Extract the (x, y) coordinate from the center of the cell holding the provided text.  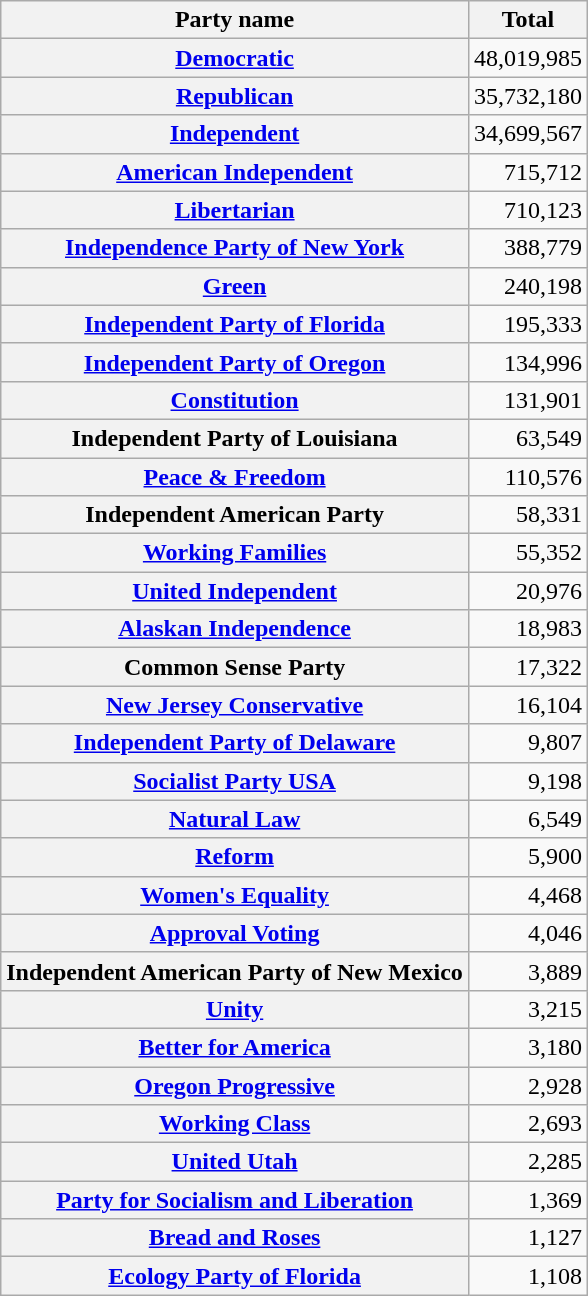
Republican (235, 96)
Total (528, 20)
1,108 (528, 1276)
Socialist Party USA (235, 781)
63,549 (528, 438)
Peace & Freedom (235, 477)
58,331 (528, 515)
17,322 (528, 667)
Better for America (235, 1047)
195,333 (528, 324)
710,123 (528, 210)
2,928 (528, 1085)
9,198 (528, 781)
388,779 (528, 248)
3,889 (528, 971)
Party for Socialism and Liberation (235, 1200)
Independent American Party (235, 515)
Independent Party of Delaware (235, 743)
55,352 (528, 553)
240,198 (528, 286)
United Utah (235, 1162)
16,104 (528, 705)
Independent (235, 134)
Common Sense Party (235, 667)
134,996 (528, 362)
Natural Law (235, 819)
Independent Party of Oregon (235, 362)
Oregon Progressive (235, 1085)
Working Class (235, 1124)
2,285 (528, 1162)
Libertarian (235, 210)
Party name (235, 20)
3,180 (528, 1047)
4,046 (528, 933)
1,369 (528, 1200)
Ecology Party of Florida (235, 1276)
Working Families (235, 553)
Women's Equality (235, 895)
Independence Party of New York (235, 248)
United Independent (235, 591)
Independent Party of Florida (235, 324)
2,693 (528, 1124)
Approval Voting (235, 933)
Independent American Party of New Mexico (235, 971)
48,019,985 (528, 58)
3,215 (528, 1009)
20,976 (528, 591)
18,983 (528, 629)
Unity (235, 1009)
Alaskan Independence (235, 629)
American Independent (235, 172)
6,549 (528, 819)
9,807 (528, 743)
Democratic (235, 58)
131,901 (528, 400)
4,468 (528, 895)
5,900 (528, 857)
Reform (235, 857)
Independent Party of Louisiana (235, 438)
Constitution (235, 400)
34,699,567 (528, 134)
110,576 (528, 477)
35,732,180 (528, 96)
1,127 (528, 1238)
715,712 (528, 172)
Green (235, 286)
New Jersey Conservative (235, 705)
Bread and Roses (235, 1238)
